Locate the cell with the specified text and output its [x, y] center coordinate. 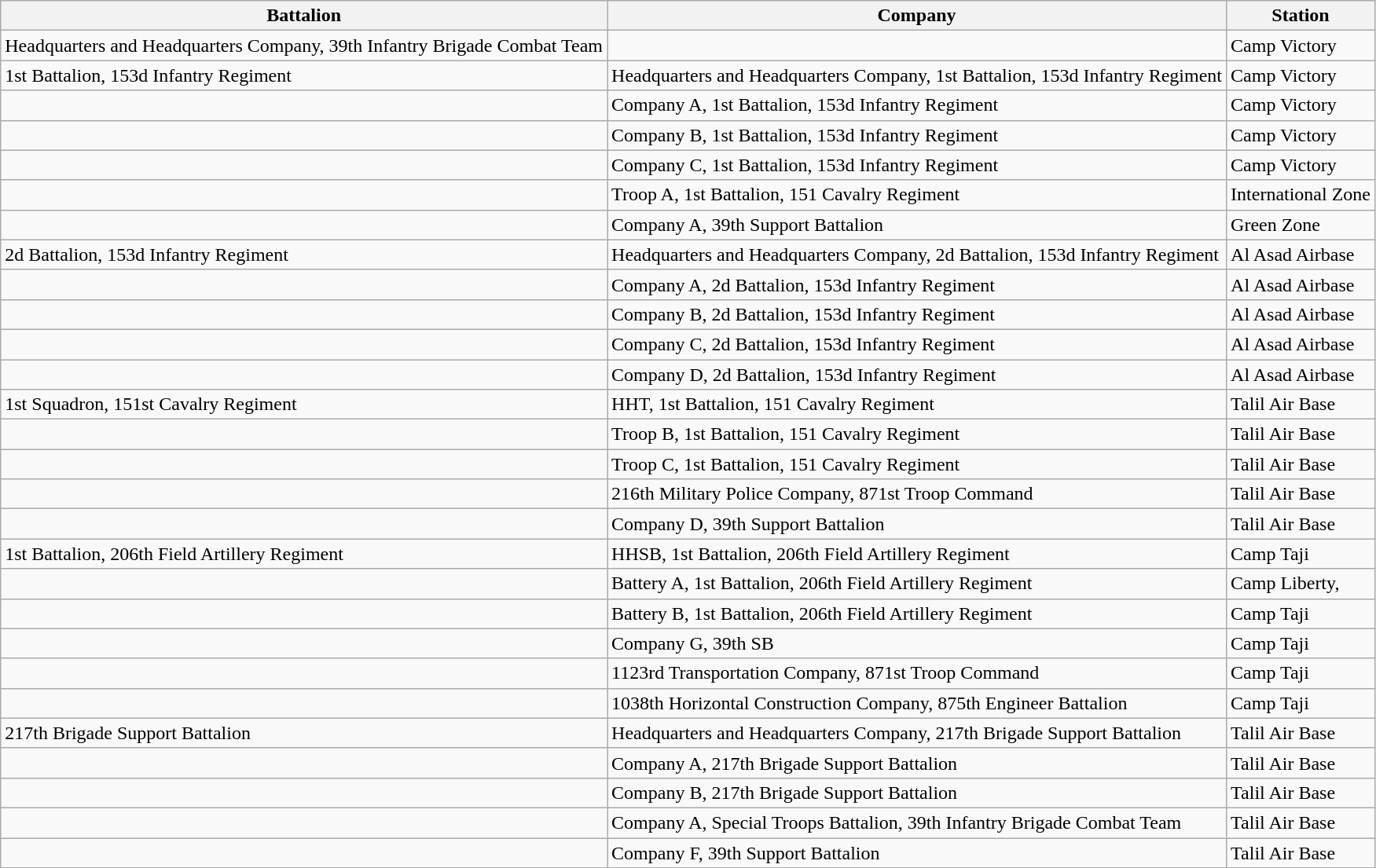
1038th Horizontal Construction Company, 875th Engineer Battalion [917, 703]
Battery B, 1st Battalion, 206th Field Artillery Regiment [917, 613]
Company G, 39th SB [917, 643]
Battalion [304, 16]
Green Zone [1301, 225]
Company A, 2d Battalion, 153d Infantry Regiment [917, 284]
Battery A, 1st Battalion, 206th Field Artillery Regiment [917, 584]
Troop A, 1st Battalion, 151 Cavalry Regiment [917, 195]
Company F, 39th Support Battalion [917, 852]
Company A, 39th Support Battalion [917, 225]
Company B, 2d Battalion, 153d Infantry Regiment [917, 314]
Company C, 1st Battalion, 153d Infantry Regiment [917, 165]
217th Brigade Support Battalion [304, 733]
1st Squadron, 151st Cavalry Regiment [304, 405]
Headquarters and Headquarters Company, 217th Brigade Support Battalion [917, 733]
Camp Liberty, [1301, 584]
Company A, 1st Battalion, 153d Infantry Regiment [917, 105]
Troop B, 1st Battalion, 151 Cavalry Regiment [917, 434]
1st Battalion, 206th Field Artillery Regiment [304, 554]
Company B, 217th Brigade Support Battalion [917, 793]
1st Battalion, 153d Infantry Regiment [304, 75]
Company D, 39th Support Battalion [917, 524]
Company A, Special Troops Battalion, 39th Infantry Brigade Combat Team [917, 822]
Troop C, 1st Battalion, 151 Cavalry Regiment [917, 464]
216th Military Police Company, 871st Troop Command [917, 494]
Company A, 217th Brigade Support Battalion [917, 763]
Company D, 2d Battalion, 153d Infantry Regiment [917, 375]
Company C, 2d Battalion, 153d Infantry Regiment [917, 344]
Company [917, 16]
1123rd Transportation Company, 871st Troop Command [917, 673]
2d Battalion, 153d Infantry Regiment [304, 255]
Headquarters and Headquarters Company, 2d Battalion, 153d Infantry Regiment [917, 255]
International Zone [1301, 195]
HHT, 1st Battalion, 151 Cavalry Regiment [917, 405]
Company B, 1st Battalion, 153d Infantry Regiment [917, 135]
Headquarters and Headquarters Company, 1st Battalion, 153d Infantry Regiment [917, 75]
Headquarters and Headquarters Company, 39th Infantry Brigade Combat Team [304, 46]
HHSB, 1st Battalion, 206th Field Artillery Regiment [917, 554]
Station [1301, 16]
